Detect which cell encompasses the target text, then output its (X, Y) center coordinate. 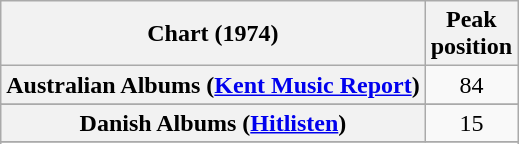
84 (471, 85)
Peakposition (471, 34)
15 (471, 123)
Danish Albums (Hitlisten) (213, 123)
Australian Albums (Kent Music Report) (213, 85)
Chart (1974) (213, 34)
